Return (X, Y) of the center of cell containing provided text 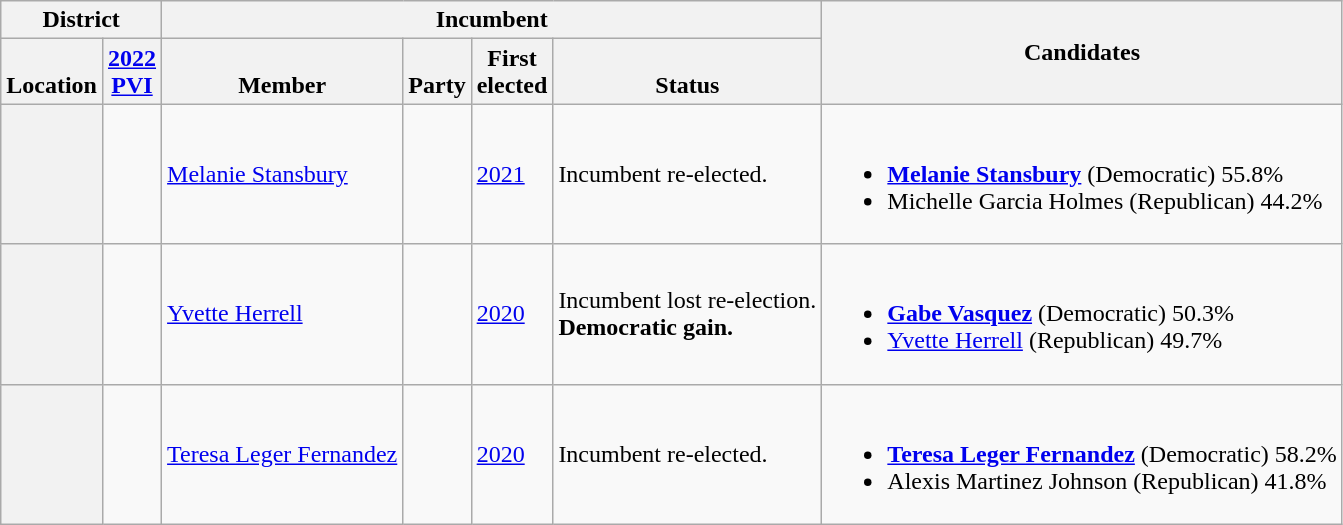
Location (52, 72)
Incumbent (492, 20)
Member (282, 72)
Yvette Herrell (282, 314)
Gabe Vasquez (Democratic) 50.3%Yvette Herrell (Republican) 49.7% (1082, 314)
Melanie Stansbury (282, 174)
District (82, 20)
Party (437, 72)
Incumbent lost re-election.Democratic gain. (688, 314)
Status (688, 72)
Candidates (1082, 52)
2022PVI (132, 72)
Teresa Leger Fernandez (282, 454)
Firstelected (512, 72)
Melanie Stansbury (Democratic) 55.8%Michelle Garcia Holmes (Republican) 44.2% (1082, 174)
2021 (512, 174)
Teresa Leger Fernandez (Democratic) 58.2%Alexis Martinez Johnson (Republican) 41.8% (1082, 454)
